From the cell containing the given text, extract its center point as [x, y] coordinate. 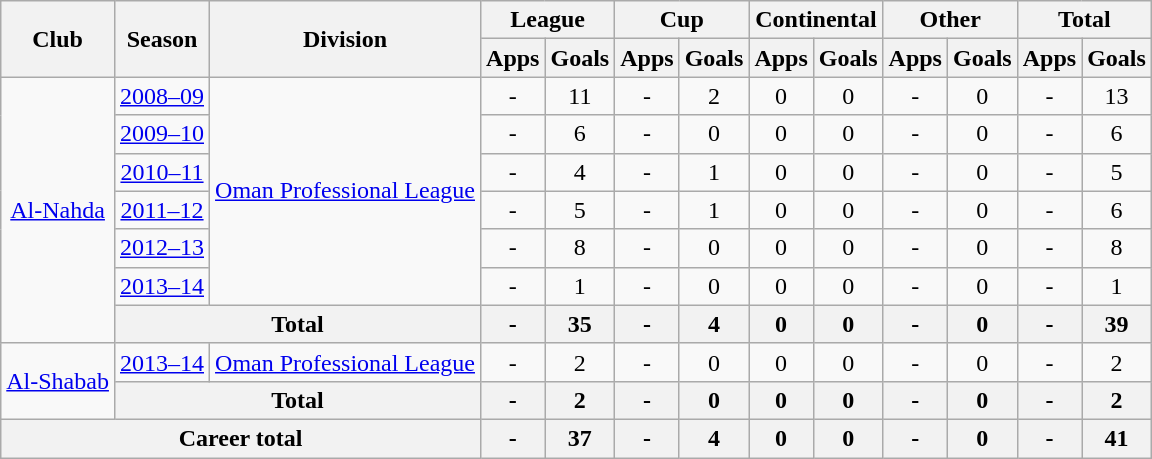
2008–09 [162, 96]
Career total [241, 438]
Season [162, 39]
Club [58, 39]
2009–10 [162, 134]
37 [580, 438]
Al-Shabab [58, 381]
League [548, 20]
Al-Nahda [58, 210]
39 [1117, 324]
41 [1117, 438]
2012–13 [162, 248]
2010–11 [162, 172]
13 [1117, 96]
Other [950, 20]
11 [580, 96]
Continental [816, 20]
Division [346, 39]
2011–12 [162, 210]
Cup [682, 20]
35 [580, 324]
